Scan for the cell matching the given text and deliver its (x, y) coordinate at center. 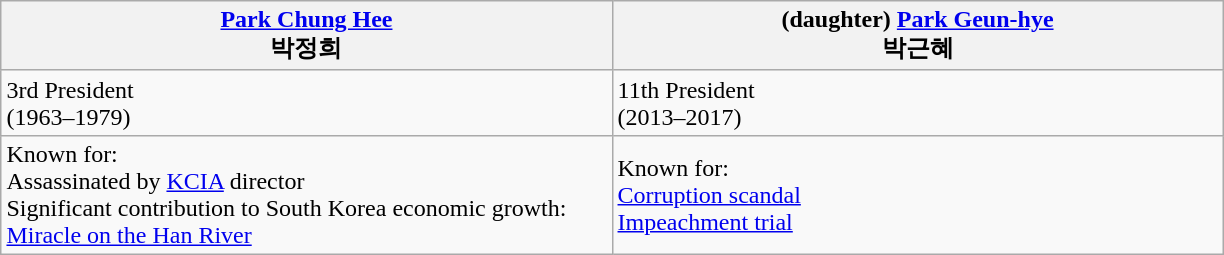
Park Chung Hee박정희 (306, 36)
(daughter) Park Geun-hye박근혜 (918, 36)
Known for:Corruption scandalImpeachment trial (918, 194)
Known for:Assassinated by KCIA directorSignificant contribution to South Korea economic growth: Miracle on the Han River (306, 194)
3rd President(1963–1979) (306, 102)
11th President(2013–2017) (918, 102)
